Find where the given text appears and provide that cell's center as (x, y) coordinate. 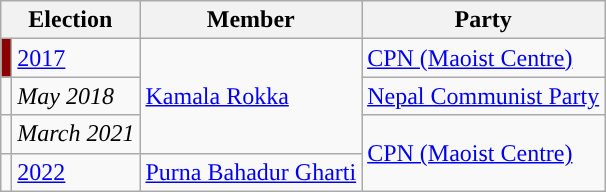
March 2021 (76, 134)
Nepal Communist Party (484, 96)
Member (251, 20)
May 2018 (76, 96)
2017 (76, 58)
Election (70, 20)
Kamala Rokka (251, 96)
2022 (76, 172)
Purna Bahadur Gharti (251, 172)
Party (484, 20)
